From the cell containing the given text, extract its center point as (X, Y) coordinate. 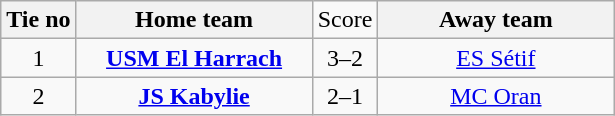
ES Sétif (496, 58)
3–2 (345, 58)
JS Kabylie (194, 96)
MC Oran (496, 96)
Away team (496, 20)
Tie no (38, 20)
Score (345, 20)
Home team (194, 20)
2–1 (345, 96)
USM El Harrach (194, 58)
1 (38, 58)
2 (38, 96)
